Pinpoint the cell where the given text exists, returning its [X, Y] midpoint coordinate. 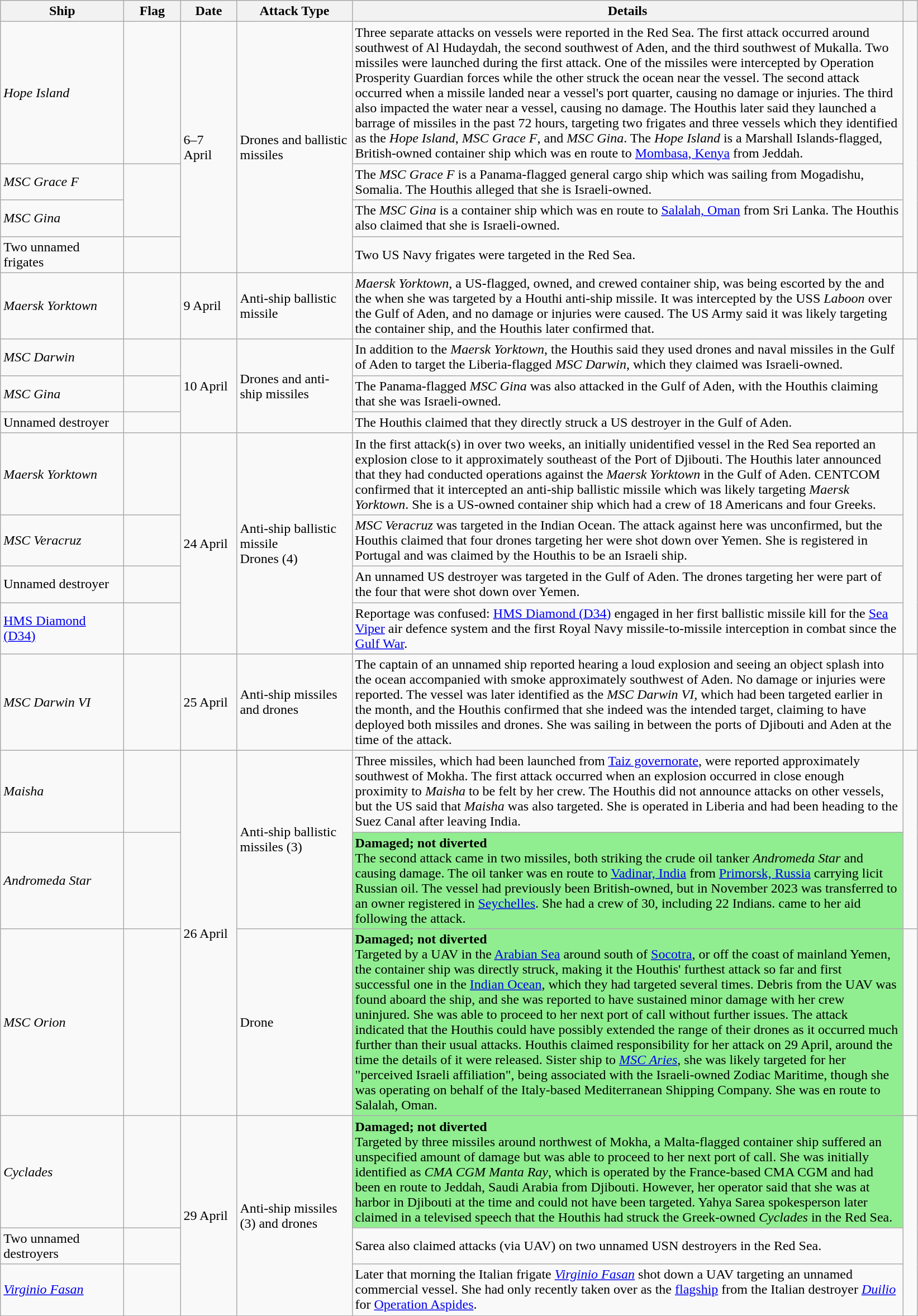
MSC Grace F [63, 182]
Anti-ship missiles and drones [294, 703]
Drones and anti-ship missiles [294, 386]
Date [209, 11]
The Houthis claimed that they directly struck a US destroyer in the Gulf of Aden. [627, 422]
HMS Diamond (D34) [63, 628]
Cyclades [63, 1172]
10 April [209, 386]
6–7 April [209, 147]
26 April [209, 933]
Sarea also claimed attacks (via UAV) on two unnamed USN destroyers in the Red Sea. [627, 1246]
Two unnamed destroyers [63, 1246]
The Panama-flagged MSC Gina was also attacked in the Gulf of Aden, with the Houthis claiming that she was Israeli-owned. [627, 393]
MSC Orion [63, 1022]
Ship [63, 11]
24 April [209, 543]
Maisha [63, 791]
MSC Darwin [63, 357]
Anti-ship ballistic missile [294, 306]
Anti-ship missiles (3) and drones [294, 1215]
Anti-ship ballistic missiles (3) [294, 840]
Two US Navy frigates were targeted in the Red Sea. [627, 255]
Hope Island [63, 93]
Andromeda Star [63, 880]
Anti-ship ballistic missileDrones (4) [294, 543]
25 April [209, 703]
Drones and ballistic missiles [294, 147]
The MSC Grace F is a Panama-flagged general cargo ship which was sailing from Mogadishu, Somalia. The Houthis alleged that she is Israeli-owned. [627, 182]
MSC Darwin VI [63, 703]
MSC Veracruz [63, 540]
The MSC Gina is a container ship which was en route to Salalah, Oman from Sri Lanka. The Houthis also claimed that she is Israeli-owned. [627, 218]
9 April [209, 306]
Virginio Fasan [63, 1290]
An unnamed US destroyer was targeted in the Gulf of Aden. The drones targeting her were part of the four that were shot down over Yemen. [627, 584]
Attack Type [294, 11]
29 April [209, 1215]
Two unnamed frigates [63, 255]
Drone [294, 1022]
Flag [152, 11]
Details [627, 11]
